Search for the cell housing the specified text and yield its (x, y) center coordinate. 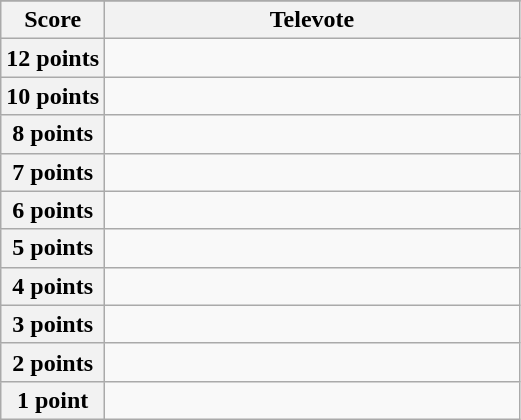
Score (53, 20)
1 point (53, 400)
Televote (312, 20)
5 points (53, 248)
4 points (53, 286)
8 points (53, 134)
2 points (53, 362)
10 points (53, 96)
3 points (53, 324)
7 points (53, 172)
12 points (53, 58)
6 points (53, 210)
